Extract the (x, y) coordinate from the center of the cell holding the provided text.  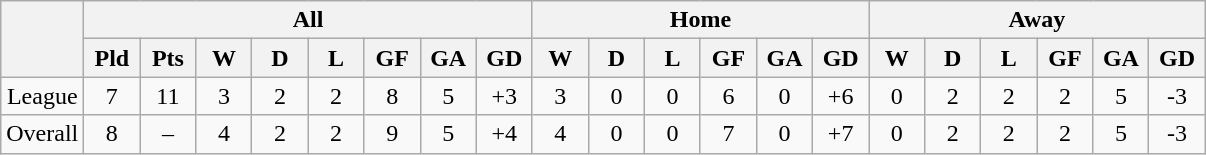
11 (168, 96)
Away (1037, 20)
League (42, 96)
+3 (504, 96)
All (308, 20)
6 (728, 96)
Pld (112, 58)
+4 (504, 134)
Pts (168, 58)
+7 (841, 134)
9 (392, 134)
Home (700, 20)
– (168, 134)
+6 (841, 96)
Overall (42, 134)
